For the text-containing cell, return its midpoint in (x, y) coordinate format. 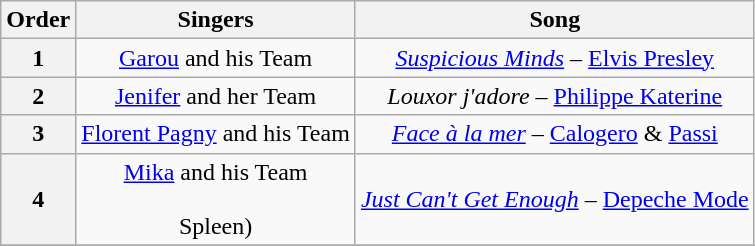
4 (38, 199)
Florent Pagny and his Team (216, 134)
1 (38, 58)
Mika and his TeamSpleen) (216, 199)
Face à la mer – Calogero & Passi (554, 134)
Order (38, 20)
Just Can't Get Enough – Depeche Mode (554, 199)
Suspicious Minds – Elvis Presley (554, 58)
3 (38, 134)
Garou and his Team (216, 58)
2 (38, 96)
Song (554, 20)
Louxor j'adore – Philippe Katerine (554, 96)
Jenifer and her Team (216, 96)
Singers (216, 20)
